Output the [x, y] coordinate of the center of the cell containing the given text.  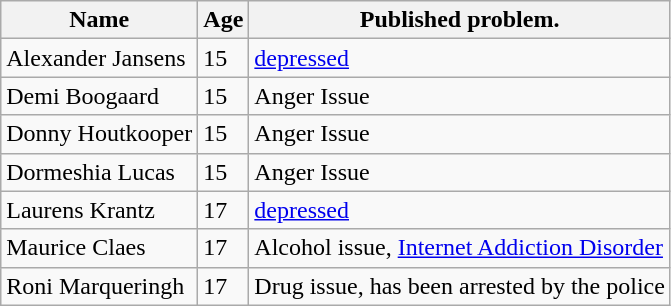
Laurens Krantz [100, 210]
Age [224, 20]
Published problem. [460, 20]
Dormeshia Lucas [100, 172]
Demi Boogaard [100, 96]
Alcohol issue, Internet Addiction Disorder [460, 248]
Roni Marqueringh [100, 286]
Alexander Jansens [100, 58]
Donny Houtkooper [100, 134]
Maurice Claes [100, 248]
Drug issue, has been arrested by the police [460, 286]
Name [100, 20]
